Detect which cell encompasses the target text, then output its [x, y] center coordinate. 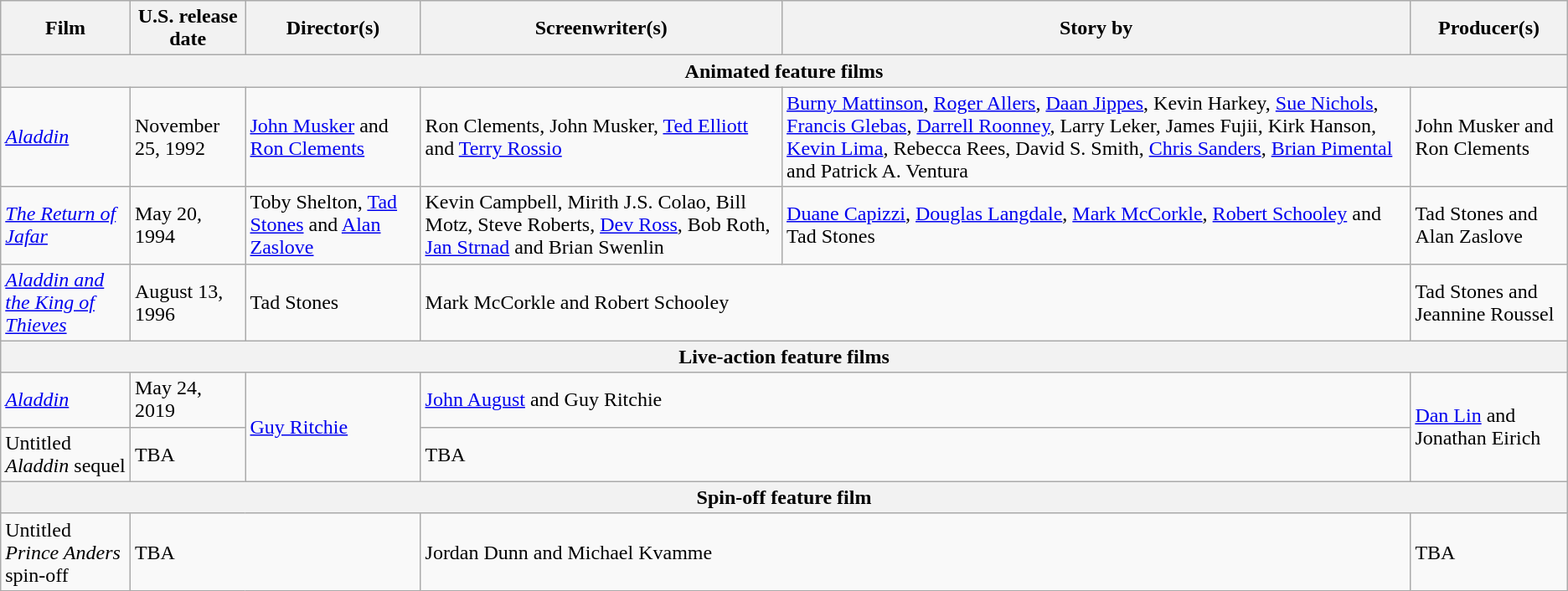
Ron Clements, John Musker, Ted Elliott and Terry Rossio [601, 137]
Kevin Campbell, Mirith J.S. Colao, Bill Motz, Steve Roberts, Dev Ross, Bob Roth, Jan Strnad and Brian Swenlin [601, 225]
May 20, 1994 [188, 225]
John August and Guy Ritchie [916, 400]
Live-action feature films [784, 357]
November 25, 1992 [188, 137]
Screenwriter(s) [601, 28]
Tad Stones [333, 302]
Mark McCorkle and Robert Schooley [916, 302]
August 13, 1996 [188, 302]
Untitled Prince Anders spin-off [65, 552]
Film [65, 28]
Untitled Aladdin sequel [65, 454]
Tad Stones and Alan Zaslove [1489, 225]
Animated feature films [784, 71]
Director(s) [333, 28]
Duane Capizzi, Douglas Langdale, Mark McCorkle, Robert Schooley and Tad Stones [1096, 225]
Story by [1096, 28]
May 24, 2019 [188, 400]
Toby Shelton, Tad Stones and Alan Zaslove [333, 225]
Tad Stones and Jeannine Roussel [1489, 302]
Producer(s) [1489, 28]
Guy Ritchie [333, 427]
U.S. release date [188, 28]
Jordan Dunn and Michael Kvamme [916, 552]
Dan Lin and Jonathan Eirich [1489, 427]
Spin-off feature film [784, 497]
Aladdin and the King of Thieves [65, 302]
The Return of Jafar [65, 225]
